Extract the [x, y] coordinate from the center of the cell holding the provided text.  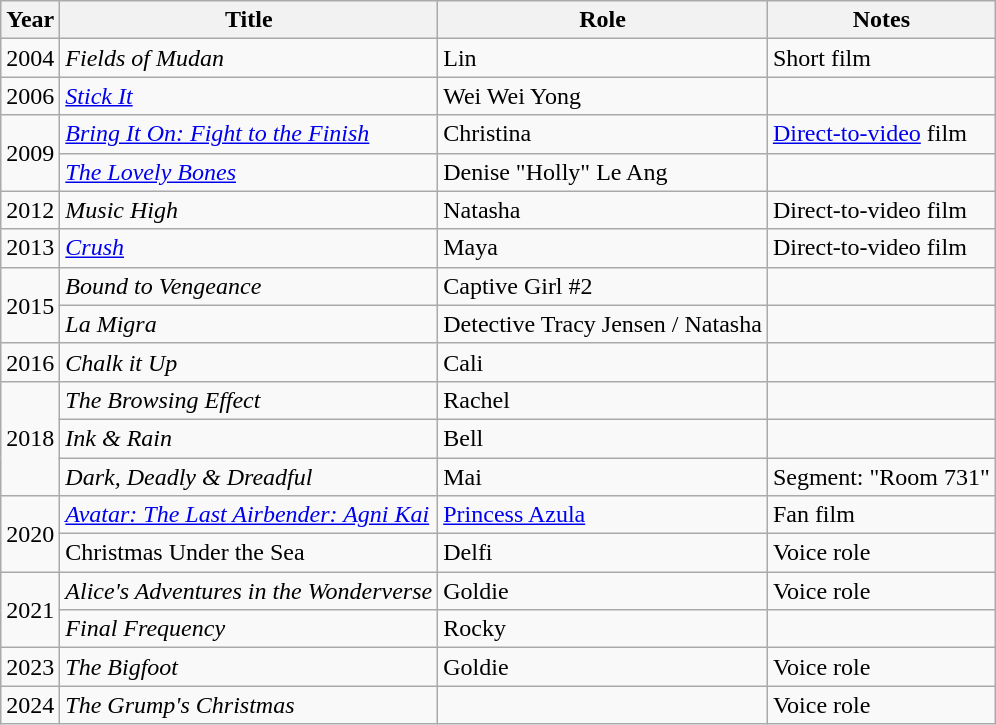
Bell [603, 438]
2018 [30, 438]
Captive Girl #2 [603, 286]
Title [249, 20]
2006 [30, 96]
Year [30, 20]
Denise "Holly" Le Ang [603, 172]
2020 [30, 534]
Alice's Adventures in the Wonderverse [249, 591]
Ink & Rain [249, 438]
Rachel [603, 400]
2024 [30, 705]
Maya [603, 248]
Fan film [881, 515]
Crush [249, 248]
2016 [30, 362]
The Bigfoot [249, 667]
Notes [881, 20]
Bring It On: Fight to the Finish [249, 134]
Music High [249, 210]
Lin [603, 58]
2004 [30, 58]
2015 [30, 305]
2012 [30, 210]
2013 [30, 248]
2023 [30, 667]
Detective Tracy Jensen / Natasha [603, 324]
Christmas Under the Sea [249, 553]
Stick It [249, 96]
Mai [603, 477]
Avatar: The Last Airbender: Agni Kai [249, 515]
Princess Azula [603, 515]
Final Frequency [249, 629]
Chalk it Up [249, 362]
The Grump's Christmas [249, 705]
Wei Wei Yong [603, 96]
La Migra [249, 324]
Fields of Mudan [249, 58]
Cali [603, 362]
Segment: "Room 731" [881, 477]
2009 [30, 153]
Delfi [603, 553]
Christina [603, 134]
The Browsing Effect [249, 400]
Role [603, 20]
Natasha [603, 210]
Rocky [603, 629]
Bound to Vengeance [249, 286]
Short film [881, 58]
The Lovely Bones [249, 172]
2021 [30, 610]
Dark, Deadly & Dreadful [249, 477]
